Return the (X, Y) coordinate for the center point of the cell that contains the specified text.  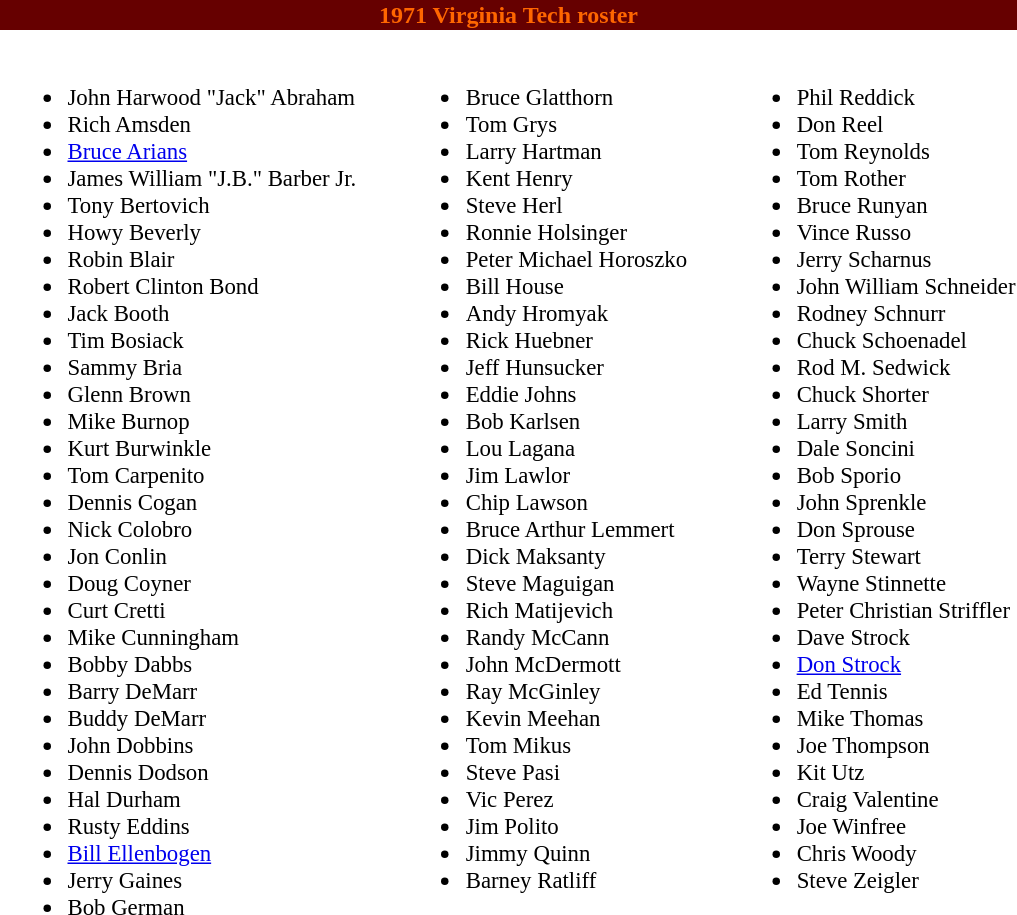
1971 Virginia Tech roster (508, 15)
